Capture the cell that displays the provided text and extract its (x, y) central coordinate. 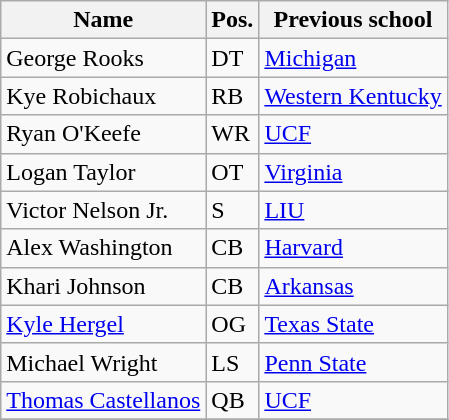
Michael Wright (104, 362)
Kye Robichaux (104, 96)
Harvard (353, 248)
Penn State (353, 362)
Alex Washington (104, 248)
S (232, 210)
LIU (353, 210)
Kyle Hergel (104, 324)
QB (232, 400)
Logan Taylor (104, 172)
Arkansas (353, 286)
WR (232, 134)
Name (104, 20)
OT (232, 172)
RB (232, 96)
Michigan (353, 58)
Texas State (353, 324)
Victor Nelson Jr. (104, 210)
Virginia (353, 172)
Previous school (353, 20)
Khari Johnson (104, 286)
Ryan O'Keefe (104, 134)
George Rooks (104, 58)
OG (232, 324)
Thomas Castellanos (104, 400)
DT (232, 58)
LS (232, 362)
Pos. (232, 20)
Western Kentucky (353, 96)
